Find where the given text appears and provide that cell's center as (x, y) coordinate. 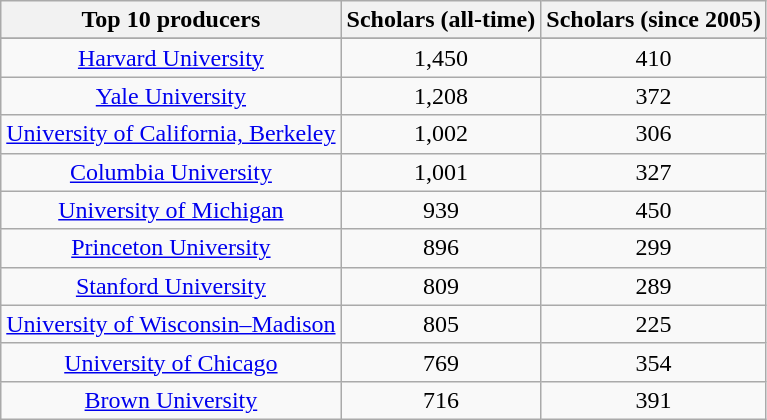
939 (441, 210)
306 (654, 134)
University of Chicago (171, 362)
354 (654, 362)
Brown University (171, 400)
Harvard University (171, 58)
225 (654, 324)
809 (441, 286)
Stanford University (171, 286)
Scholars (all-time) (441, 20)
299 (654, 248)
1,002 (441, 134)
University of Michigan (171, 210)
1,208 (441, 96)
769 (441, 362)
Yale University (171, 96)
410 (654, 58)
391 (654, 400)
Top 10 producers (171, 20)
1,450 (441, 58)
372 (654, 96)
University of California, Berkeley (171, 134)
716 (441, 400)
Scholars (since 2005) (654, 20)
University of Wisconsin–Madison (171, 324)
896 (441, 248)
327 (654, 172)
289 (654, 286)
805 (441, 324)
1,001 (441, 172)
Columbia University (171, 172)
Princeton University (171, 248)
450 (654, 210)
